Detect which cell encompasses the target text, then output its [x, y] center coordinate. 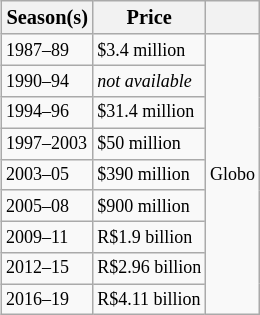
R$4.11 billion [150, 300]
2012–15 [48, 268]
R$2.96 billion [150, 268]
2009–11 [48, 236]
not available [150, 82]
1994–96 [48, 112]
Season(s) [48, 18]
Globo [233, 174]
$31.4 million [150, 112]
1990–94 [48, 82]
R$1.9 billion [150, 236]
2003–05 [48, 174]
2005–08 [48, 206]
$900 million [150, 206]
$3.4 million [150, 50]
2016–19 [48, 300]
$50 million [150, 144]
$390 million [150, 174]
1997–2003 [48, 144]
1987–89 [48, 50]
Price [150, 18]
